Detect which cell encompasses the target text, then output its (x, y) center coordinate. 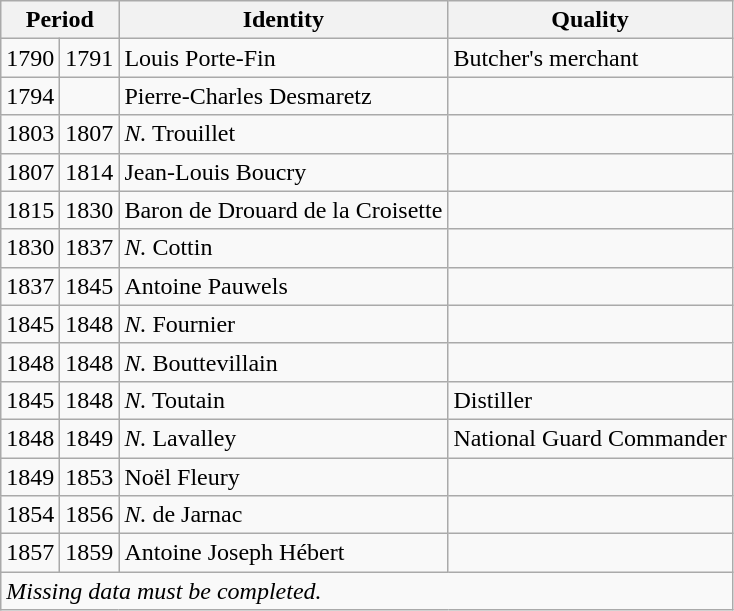
Distiller (590, 400)
N. de Jarnac (284, 515)
1857 (30, 553)
N. Trouillet (284, 134)
Louis Porte-Fin (284, 58)
Identity (284, 20)
N. Fournier (284, 324)
N. Lavalley (284, 438)
Antoine Pauwels (284, 286)
Jean-Louis Boucry (284, 172)
1794 (30, 96)
1854 (30, 515)
1791 (90, 58)
N. Cottin (284, 248)
1790 (30, 58)
Pierre-Charles Desmaretz (284, 96)
National Guard Commander (590, 438)
Quality (590, 20)
1815 (30, 210)
Period (60, 20)
Missing data must be completed. (366, 591)
N. Bouttevillain (284, 362)
Antoine Joseph Hébert (284, 553)
Baron de Drouard de la Croisette (284, 210)
1803 (30, 134)
Butcher's merchant (590, 58)
Noël Fleury (284, 477)
1814 (90, 172)
1859 (90, 553)
1856 (90, 515)
1853 (90, 477)
N. Toutain (284, 400)
